Return (x, y) of the center of cell containing provided text 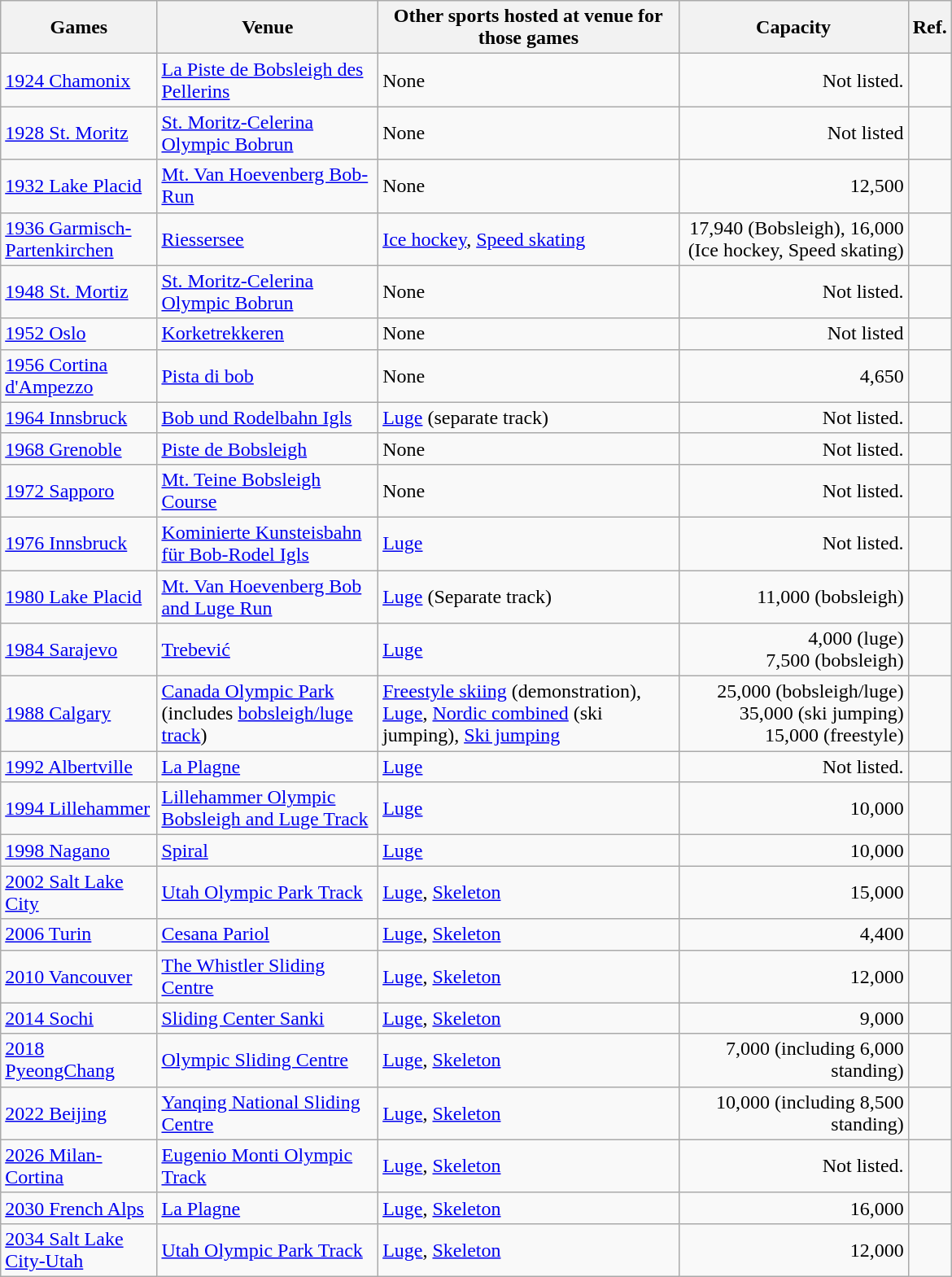
Mt. Van Hoevenberg Bob and Luge Run (268, 596)
Korketrekkeren (268, 334)
Freestyle skiing (demonstration), Luge, Nordic combined (ski jumping), Ski jumping (529, 714)
1992 Albertville (79, 767)
Olympic Sliding Centre (268, 1060)
Cesana Pariol (268, 934)
Luge (separate track) (529, 418)
1952 Oslo (79, 334)
1956 Cortina d'Ampezzo (79, 376)
4,650 (793, 376)
1994 Lillehammer (79, 809)
2018 PyeongChang (79, 1060)
12,500 (793, 186)
1984 Sarajevo (79, 649)
Bob und Rodelbahn Igls (268, 418)
Games (79, 28)
16,000 (793, 1208)
2030 French Alps (79, 1208)
1948 St. Mortiz (79, 291)
1964 Innsbruck (79, 418)
4,000 (luge)7,500 (bobsleigh) (793, 649)
7,000 (including 6,000 standing) (793, 1060)
Sliding Center Sanki (268, 1018)
1998 Nagano (79, 851)
Eugenio Monti Olympic Track (268, 1165)
2022 Beijing (79, 1113)
Venue (268, 28)
1924 Chamonix (79, 80)
Mt. Van Hoevenberg Bob-Run (268, 186)
2002 Salt Lake City (79, 892)
2014 Sochi (79, 1018)
Pista di bob (268, 376)
Ice hockey, Speed skating (529, 239)
Kominierte Kunsteisbahn für Bob-Rodel Igls (268, 544)
1968 Grenoble (79, 448)
10,000 (including 8,500 standing) (793, 1113)
1980 Lake Placid (79, 596)
1976 Innsbruck (79, 544)
9,000 (793, 1018)
Trebević (268, 649)
Mt. Teine Bobsleigh Course (268, 490)
La Piste de Bobsleigh des Pellerins (268, 80)
25,000 (bobsleigh/luge)35,000 (ski jumping)15,000 (freestyle) (793, 714)
Lillehammer Olympic Bobsleigh and Luge Track (268, 809)
1988 Calgary (79, 714)
11,000 (bobsleigh) (793, 596)
2010 Vancouver (79, 977)
1972 Sapporo (79, 490)
Luge (Separate track) (529, 596)
Canada Olympic Park (includes bobsleigh/luge track) (268, 714)
2006 Turin (79, 934)
2026 Milan-Cortina (79, 1165)
The Whistler Sliding Centre (268, 977)
Piste de Bobsleigh (268, 448)
Yanqing National Sliding Centre (268, 1113)
Ref. (929, 28)
1932 Lake Placid (79, 186)
Riessersee (268, 239)
Spiral (268, 851)
4,400 (793, 934)
17,940 (Bobsleigh), 16,000 (Ice hockey, Speed skating) (793, 239)
1928 St. Moritz (79, 133)
Other sports hosted at venue for those games (529, 28)
15,000 (793, 892)
2034 Salt Lake City-Utah (79, 1250)
1936 Garmisch-Partenkirchen (79, 239)
Capacity (793, 28)
